Determine the [x, y] coordinate at the center of the cell enclosing the given text.  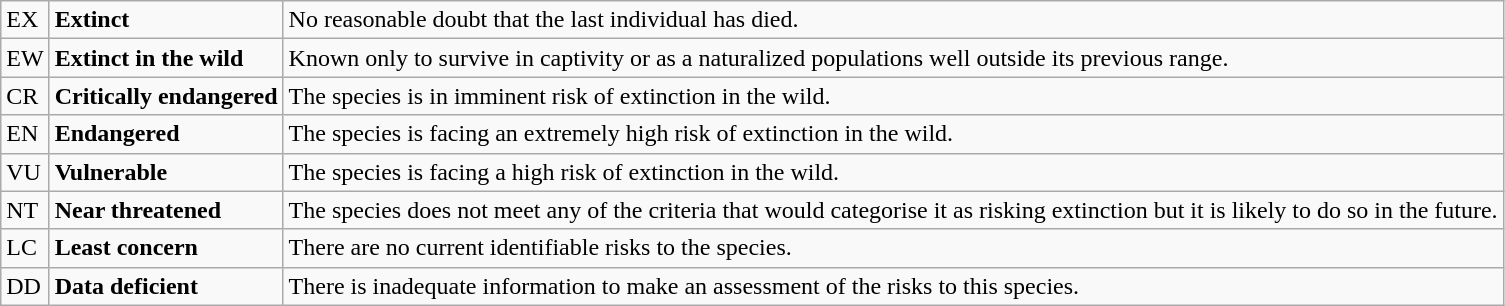
EX [25, 20]
The species does not meet any of the criteria that would categorise it as risking extinction but it is likely to do so in the future. [893, 210]
Endangered [166, 134]
Extinct in the wild [166, 58]
Known only to survive in captivity or as a naturalized populations well outside its previous range. [893, 58]
DD [25, 286]
VU [25, 172]
EN [25, 134]
No reasonable doubt that the last individual has died. [893, 20]
NT [25, 210]
The species is in imminent risk of extinction in the wild. [893, 96]
The species is facing a high risk of extinction in the wild. [893, 172]
Least concern [166, 248]
There is inadequate information to make an assessment of the risks to this species. [893, 286]
LC [25, 248]
There are no current identifiable risks to the species. [893, 248]
The species is facing an extremely high risk of extinction in the wild. [893, 134]
Vulnerable [166, 172]
EW [25, 58]
Extinct [166, 20]
Near threatened [166, 210]
CR [25, 96]
Data deficient [166, 286]
Critically endangered [166, 96]
